Detect which cell encompasses the target text, then output its (X, Y) center coordinate. 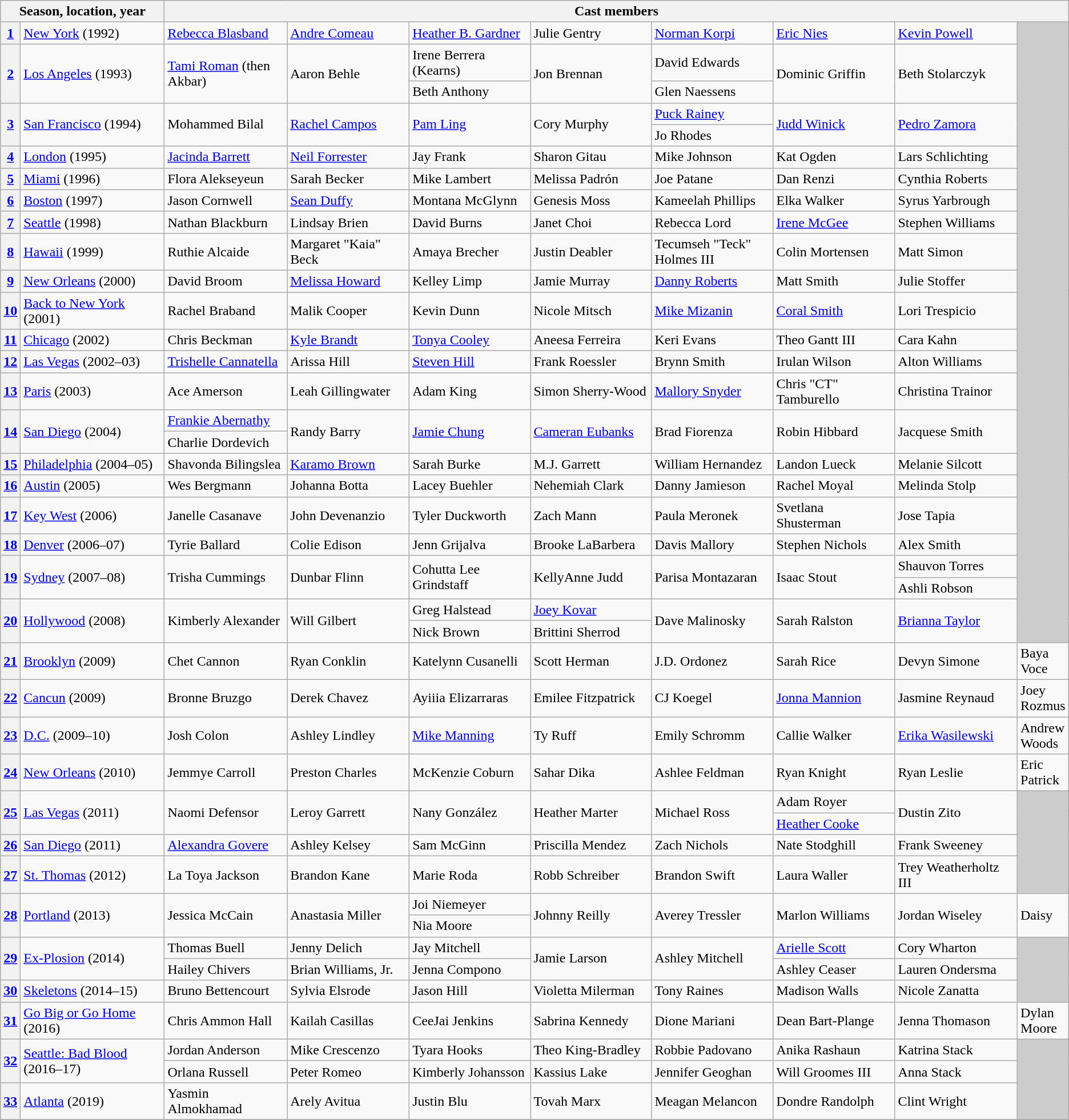
Naomi Defensor (226, 813)
Jamie Chung (470, 432)
Lauren Ondersma (956, 969)
Kat Ogden (834, 157)
Jamie Murray (591, 281)
Randy Barry (348, 432)
Nicole Mitsch (591, 311)
Flora Alekseyeun (226, 179)
Josh Colon (226, 735)
Lindsay Brien (348, 222)
Andrew Woods (1043, 735)
Sam McGinn (470, 845)
9 (10, 281)
Joey Kovar (591, 610)
Key West (2006) (93, 515)
Mike Crescenzo (348, 1050)
11 (10, 340)
Mike Lambert (470, 179)
New Orleans (2000) (93, 281)
Sydney (2007–08) (93, 577)
Ashley Ceaser (834, 969)
6 (10, 200)
New Orleans (2010) (93, 773)
Beth Anthony (470, 92)
Ryan Leslie (956, 773)
Boston (1997) (93, 200)
Pam Ling (470, 124)
Joey Rozmus (1043, 698)
Cara Kahn (956, 340)
32 (10, 1061)
Emily Schromm (713, 735)
Brittini Sherrod (591, 631)
Daisy (1043, 915)
Shauvon Torres (956, 566)
Rebecca Blasband (226, 33)
Bruno Bettencourt (226, 991)
Tecumseh "Teck" Holmes III (713, 251)
Chris Beckman (226, 340)
Danny Jamieson (713, 486)
J.D. Ordonez (713, 661)
Emilee Fitzpatrick (591, 698)
Robb Schreiber (591, 875)
Syrus Yarbrough (956, 200)
Beth Stolarczyk (956, 73)
Ty Ruff (591, 735)
Colin Mortensen (834, 251)
Marlon Williams (834, 915)
1 (10, 33)
Charlie Dordevich (226, 442)
Matt Simon (956, 251)
Jamie Larson (591, 958)
Frank Sweeney (956, 845)
Irulan Wilson (834, 362)
La Toya Jackson (226, 875)
Nany González (470, 813)
16 (10, 486)
Will Groomes III (834, 1071)
Ashlee Feldman (713, 773)
Chris Ammon Hall (226, 1021)
Seattle (1998) (93, 222)
Malik Cooper (348, 311)
Ayiiia Elizarraras (470, 698)
Baya Voce (1043, 661)
Hawaii (1999) (93, 251)
Lori Trespicio (956, 311)
Amaya Brecher (470, 251)
Brooklyn (2009) (93, 661)
Las Vegas (2011) (93, 813)
Judd Winick (834, 124)
2 (10, 73)
Kyle Brandt (348, 340)
5 (10, 179)
Ashley Kelsey (348, 845)
Eric Nies (834, 33)
Chris "CT" Tamburello (834, 392)
Chicago (2002) (93, 340)
Jordan Wiseley (956, 915)
Karamo Brown (348, 464)
Mallory Snyder (713, 392)
Paula Meronek (713, 515)
Aaron Behle (348, 73)
Johnny Reilly (591, 915)
Keri Evans (713, 340)
Steven Hill (470, 362)
Portland (2013) (93, 915)
Averey Tressler (713, 915)
Rachel Braband (226, 311)
Nicole Zanatta (956, 991)
Ex-Plosion (2014) (93, 958)
17 (10, 515)
Las Vegas (2002–03) (93, 362)
Jacquese Smith (956, 432)
Neil Forrester (348, 157)
Kameelah Phillips (713, 200)
Ryan Conklin (348, 661)
Jon Brennan (591, 73)
Mike Johnson (713, 157)
Meagan Melancon (713, 1101)
20 (10, 621)
Adam Royer (834, 802)
Nathan Blackburn (226, 222)
Philadelphia (2004–05) (93, 464)
Danny Roberts (713, 281)
Anastasia Miller (348, 915)
Cancun (2009) (93, 698)
Genesis Moss (591, 200)
Coral Smith (834, 311)
Landon Lueck (834, 464)
Kimberly Alexander (226, 621)
David Broom (226, 281)
John Devenanzio (348, 515)
Season, location, year (82, 11)
Cory Murphy (591, 124)
Alton Williams (956, 362)
Kassius Lake (591, 1071)
Hollywood (2008) (93, 621)
12 (10, 362)
Lacey Buehler (470, 486)
Ruthie Alcaide (226, 251)
CJ Koegel (713, 698)
Marie Roda (470, 875)
Cohutta Lee Grindstaff (470, 577)
Back to New York (2001) (93, 311)
David Burns (470, 222)
Tony Raines (713, 991)
Peter Romeo (348, 1071)
Dave Malinosky (713, 621)
Madison Walls (834, 991)
M.J. Garrett (591, 464)
Shavonda Bilingslea (226, 464)
Callie Walker (834, 735)
Mike Mizanin (713, 311)
Scott Herman (591, 661)
Jay Frank (470, 157)
St. Thomas (2012) (93, 875)
CeeJai Jenkins (470, 1021)
Cynthia Roberts (956, 179)
David Edwards (713, 63)
Ashli Robson (956, 588)
Julie Gentry (591, 33)
Lars Schlichting (956, 157)
Sahar Dika (591, 773)
Melissa Howard (348, 281)
33 (10, 1101)
Anika Rashaun (834, 1050)
Joe Patane (713, 179)
25 (10, 813)
Heather B. Gardner (470, 33)
Los Angeles (1993) (93, 73)
15 (10, 464)
Jay Mitchell (470, 948)
Nehemiah Clark (591, 486)
Preston Charles (348, 773)
Rachel Campos (348, 124)
Leah Gillingwater (348, 392)
Robbie Padovano (713, 1050)
Nate Stodghill (834, 845)
24 (10, 773)
29 (10, 958)
Go Big or Go Home (2016) (93, 1021)
Norman Korpi (713, 33)
McKenzie Coburn (470, 773)
7 (10, 222)
Joi Niemeyer (470, 904)
Katelynn Cusanelli (470, 661)
Irene Berrera (Kearns) (470, 63)
Jacinda Barrett (226, 157)
Thomas Buell (226, 948)
Jenna Thomason (956, 1021)
Rebecca Lord (713, 222)
18 (10, 545)
Sarah Becker (348, 179)
Matt Smith (834, 281)
Dustin Zito (956, 813)
Elka Walker (834, 200)
Tyler Duckworth (470, 515)
Melanie Silcott (956, 464)
Ryan Knight (834, 773)
Dione Mariani (713, 1021)
Brianna Taylor (956, 621)
Tami Roman (then Akbar) (226, 73)
Montana McGlynn (470, 200)
Chet Cannon (226, 661)
Adam King (470, 392)
Brynn Smith (713, 362)
Hailey Chivers (226, 969)
Sharon Gitau (591, 157)
Skeletons (2014–15) (93, 991)
Sarah Rice (834, 661)
Brandon Swift (713, 875)
Jessica McCain (226, 915)
Jenn Grijalva (470, 545)
Jenna Compono (470, 969)
London (1995) (93, 157)
San Diego (2004) (93, 432)
Frankie Abernathy (226, 421)
Heather Cooke (834, 824)
Greg Halstead (470, 610)
Simon Sherry-Wood (591, 392)
Brandon Kane (348, 875)
Melissa Padrón (591, 179)
Ashley Lindley (348, 735)
Tovah Marx (591, 1101)
Orlana Russell (226, 1071)
Derek Chavez (348, 698)
Ashley Mitchell (713, 958)
Svetlana Shusterman (834, 515)
Janet Choi (591, 222)
Jo Rhodes (713, 135)
San Francisco (1994) (93, 124)
Sabrina Kennedy (591, 1021)
4 (10, 157)
Brad Fiorenza (713, 432)
Brooke LaBarbera (591, 545)
Paris (2003) (93, 392)
Atlanta (2019) (93, 1101)
Dondre Randolph (834, 1101)
Andre Comeau (348, 33)
21 (10, 661)
3 (10, 124)
Yasmin Almokhamad (226, 1101)
Theo Gantt III (834, 340)
Zach Nichols (713, 845)
Dylan Moore (1043, 1021)
Arielle Scott (834, 948)
Kelley Limp (470, 281)
Clint Wright (956, 1101)
Wes Bergmann (226, 486)
Nia Moore (470, 926)
Rachel Moyal (834, 486)
Dominic Griffin (834, 73)
31 (10, 1021)
Tyara Hooks (470, 1050)
Parisa Montazaran (713, 577)
Trey Weatherholtz III (956, 875)
26 (10, 845)
Julie Stoffer (956, 281)
Erika Wasilewski (956, 735)
Denver (2006–07) (93, 545)
Kevin Dunn (470, 311)
Katrina Stack (956, 1050)
14 (10, 432)
Jennifer Geoghan (713, 1071)
New York (1992) (93, 33)
Theo King-Bradley (591, 1050)
Eric Patrick (1043, 773)
Jonna Mannion (834, 698)
Jose Tapia (956, 515)
Nick Brown (470, 631)
Trisha Cummings (226, 577)
Austin (2005) (93, 486)
Arely Avitua (348, 1101)
D.C. (2009–10) (93, 735)
Irene McGee (834, 222)
Christina Trainor (956, 392)
Sarah Ralston (834, 621)
Leroy Garrett (348, 813)
San Diego (2011) (93, 845)
Puck Rainey (713, 114)
Seattle: Bad Blood (2016–17) (93, 1061)
Pedro Zamora (956, 124)
22 (10, 698)
Heather Marter (591, 813)
Devyn Simone (956, 661)
Miami (1996) (93, 179)
Cory Wharton (956, 948)
Mike Manning (470, 735)
KellyAnne Judd (591, 577)
Tonya Cooley (470, 340)
28 (10, 915)
Brian Williams, Jr. (348, 969)
Jasmine Reynaud (956, 698)
Jenny Delich (348, 948)
23 (10, 735)
Violetta Milerman (591, 991)
Margaret "Kaia" Beck (348, 251)
8 (10, 251)
Jordan Anderson (226, 1050)
Aneesa Ferreira (591, 340)
Alex Smith (956, 545)
Dean Bart-Plange (834, 1021)
Cameran Eubanks (591, 432)
Kimberly Johansson (470, 1071)
Bronne Bruzgo (226, 698)
Sarah Burke (470, 464)
Dunbar Flinn (348, 577)
Stephen Williams (956, 222)
27 (10, 875)
Sylvia Elsrode (348, 991)
Jemmye Carroll (226, 773)
Alexandra Govere (226, 845)
Michael Ross (713, 813)
Davis Mallory (713, 545)
Johanna Botta (348, 486)
Jason Hill (470, 991)
Ace Amerson (226, 392)
Frank Roessler (591, 362)
Robin Hibbard (834, 432)
Justin Blu (470, 1101)
Janelle Casanave (226, 515)
30 (10, 991)
Justin Deabler (591, 251)
Laura Waller (834, 875)
Priscilla Mendez (591, 845)
Will Gilbert (348, 621)
Kevin Powell (956, 33)
Arissa Hill (348, 362)
Tyrie Ballard (226, 545)
Sean Duffy (348, 200)
Anna Stack (956, 1071)
Cast members (617, 11)
Kailah Casillas (348, 1021)
Isaac Stout (834, 577)
Glen Naessens (713, 92)
Zach Mann (591, 515)
19 (10, 577)
William Hernandez (713, 464)
Dan Renzi (834, 179)
Colie Edison (348, 545)
Stephen Nichols (834, 545)
Jason Cornwell (226, 200)
13 (10, 392)
Mohammed Bilal (226, 124)
Trishelle Cannatella (226, 362)
Melinda Stolp (956, 486)
10 (10, 311)
